Detect which cell encompasses the target text, then output its [X, Y] center coordinate. 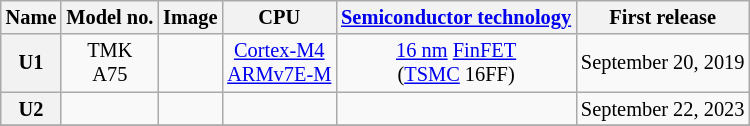
U1 [32, 63]
September 22, 2023 [662, 109]
Cortex-M4ARMv7E-M [279, 63]
First release [662, 17]
TMKA75 [110, 63]
Semiconductor technology [456, 17]
CPU [279, 17]
September 20, 2019 [662, 63]
Image [190, 17]
Name [32, 17]
U2 [32, 109]
16 nm FinFET(TSMC 16FF) [456, 63]
Model no. [110, 17]
